From the cell containing the given text, extract its center point as [x, y] coordinate. 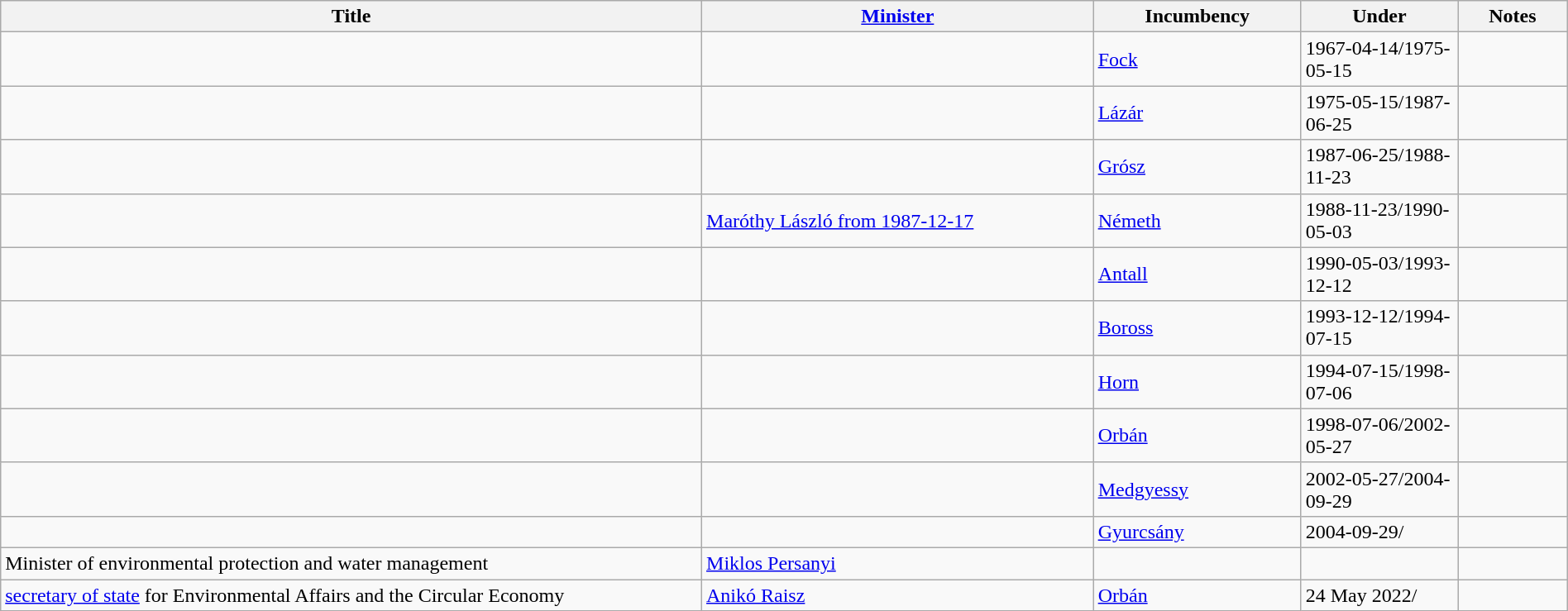
Title [351, 17]
2002-05-27/2004-09-29 [1379, 489]
Maróthy László from 1987-12-17 [898, 220]
1975-05-15/1987-06-25 [1379, 112]
Medgyessy [1198, 489]
Anikó Raisz [898, 594]
Miklos Persanyi [898, 563]
1988-11-23/1990-05-03 [1379, 220]
Minister [898, 17]
secretary of state for Environmental Affairs and the Circular Economy [351, 594]
1987-06-25/1988-11-23 [1379, 167]
2004-09-29/ [1379, 532]
Antall [1198, 274]
Under [1379, 17]
Németh [1198, 220]
1998-07-06/2002-05-27 [1379, 435]
1994-07-15/1998-07-06 [1379, 382]
1967-04-14/1975-05-15 [1379, 60]
1990-05-03/1993-12-12 [1379, 274]
Boross [1198, 327]
Horn [1198, 382]
1993-12-12/1994-07-15 [1379, 327]
Minister of environmental protection and water management [351, 563]
Gyurcsány [1198, 532]
24 May 2022/ [1379, 594]
Grósz [1198, 167]
Lázár [1198, 112]
Incumbency [1198, 17]
Fock [1198, 60]
Notes [1513, 17]
